Capture the cell that displays the provided text and extract its (x, y) central coordinate. 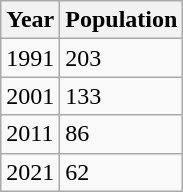
133 (122, 96)
1991 (30, 58)
2021 (30, 172)
Year (30, 20)
86 (122, 134)
203 (122, 58)
2011 (30, 134)
62 (122, 172)
Population (122, 20)
2001 (30, 96)
